From the cell containing the given text, extract its center point as [X, Y] coordinate. 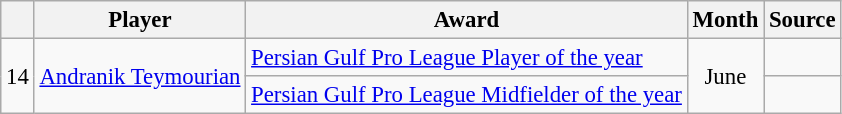
Andranik Teymourian [140, 76]
14 [18, 76]
Month [725, 20]
Player [140, 20]
Persian Gulf Pro League Player of the year [466, 58]
Award [466, 20]
June [725, 76]
Source [802, 20]
Persian Gulf Pro League Midfielder of the year [466, 95]
